Capture the cell that displays the provided text and extract its [x, y] central coordinate. 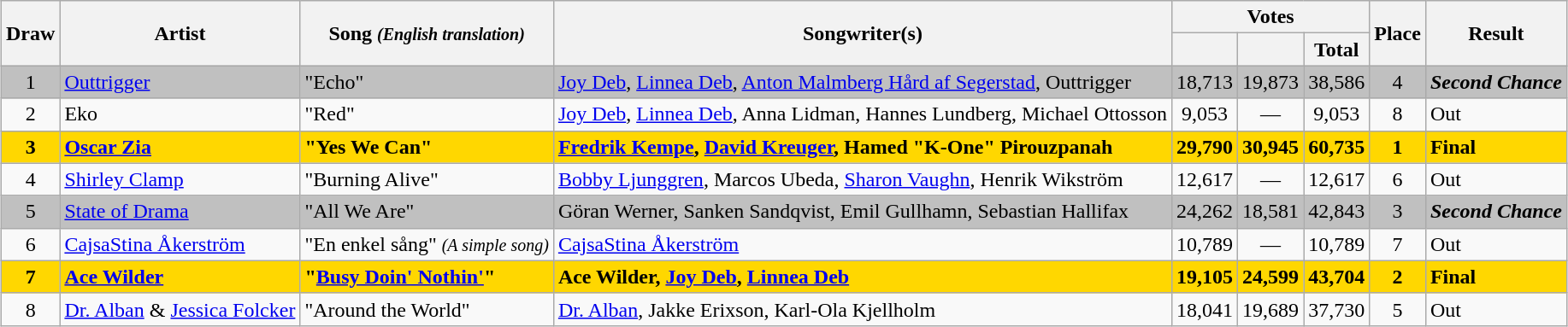
Eko [180, 114]
"Yes We Can" [427, 147]
19,873 [1270, 82]
"En enkel sång" (A simple song) [427, 244]
Votes [1270, 17]
Joy Deb, Linnea Deb, Anna Lidman, Hannes Lundberg, Michael Ottosson [862, 114]
Outtrigger [180, 82]
60,735 [1337, 147]
18,713 [1205, 82]
42,843 [1337, 212]
43,704 [1337, 277]
Dr. Alban & Jessica Folcker [180, 309]
Place [1398, 33]
Ace Wilder, Joy Deb, Linnea Deb [862, 277]
"Busy Doin' Nothin'" [427, 277]
Joy Deb, Linnea Deb, Anton Malmberg Hård af Segerstad, Outtrigger [862, 82]
30,945 [1270, 147]
18,041 [1205, 309]
Ace Wilder [180, 277]
Song (English translation) [427, 33]
"Echo" [427, 82]
"Red" [427, 114]
37,730 [1337, 309]
18,581 [1270, 212]
State of Drama [180, 212]
Total [1337, 50]
Göran Werner, Sanken Sandqvist, Emil Gullhamn, Sebastian Hallifax [862, 212]
"Burning Alive" [427, 179]
Artist [180, 33]
19,105 [1205, 277]
Draw [31, 33]
Result [1496, 33]
Shirley Clamp [180, 179]
"Around the World" [427, 309]
Songwriter(s) [862, 33]
38,586 [1337, 82]
Oscar Zia [180, 147]
Fredrik Kempe, David Kreuger, Hamed "K-One" Pirouzpanah [862, 147]
Dr. Alban, Jakke Erixson, Karl-Ola Kjellholm [862, 309]
29,790 [1205, 147]
Bobby Ljunggren, Marcos Ubeda, Sharon Vaughn, Henrik Wikström [862, 179]
"All We Are" [427, 212]
19,689 [1270, 309]
24,599 [1270, 277]
24,262 [1205, 212]
